Identify which cell holds the provided text, then report its [X, Y] central coordinate. 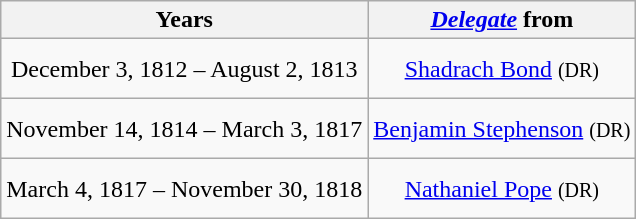
December 3, 1812 – August 2, 1813 [184, 69]
March 4, 1817 – November 30, 1818 [184, 189]
November 14, 1814 – March 3, 1817 [184, 129]
Years [184, 20]
Nathaniel Pope (DR) [502, 189]
Delegate from [502, 20]
Shadrach Bond (DR) [502, 69]
Benjamin Stephenson (DR) [502, 129]
